Output the [x, y] coordinate of the center of the cell containing the given text.  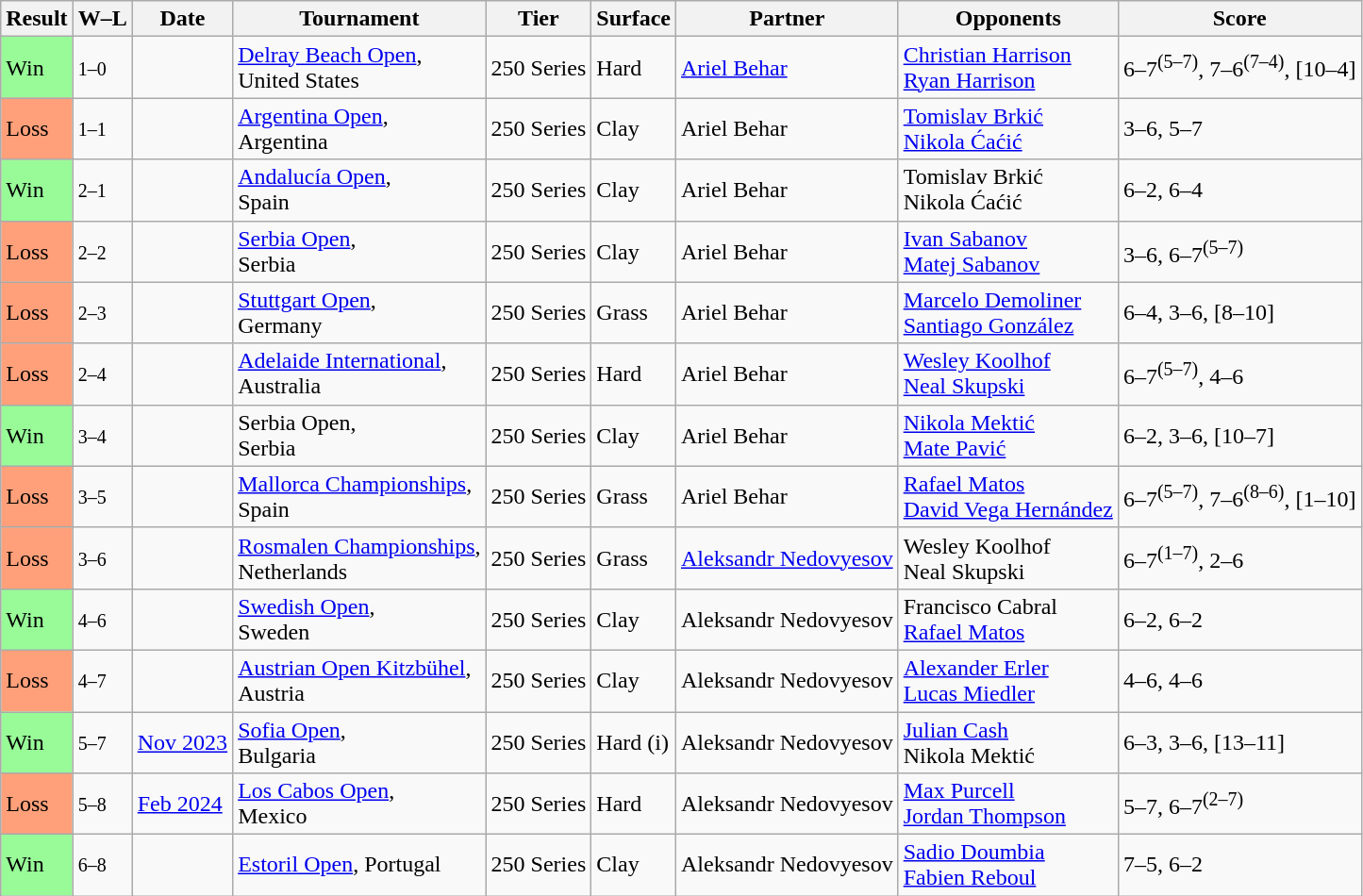
6–7(5–7), 7–6(8–6), [1–10] [1239, 496]
6–7(5–7), 7–6(7–4), [10–4] [1239, 68]
6–8 [102, 866]
Alexander Erler Lucas Miedler [1007, 681]
Los Cabos Open,Mexico [359, 804]
4–6 [102, 619]
4–6, 4–6 [1239, 681]
Argentina Open,Argentina [359, 128]
Sofia Open,Bulgaria [359, 741]
Estoril Open, Portugal [359, 866]
Marcelo Demoliner Santiago González [1007, 313]
Nov 2023 [182, 741]
6–4, 3–6, [8–10] [1239, 313]
Mallorca Championships,Spain [359, 496]
Tournament [359, 19]
1–1 [102, 128]
Rosmalen Championships,Netherlands [359, 558]
Austrian Open Kitzbühel,Austria [359, 681]
3–4 [102, 436]
Swedish Open,Sweden [359, 619]
3–6, 6–7(5–7) [1239, 251]
Tier [539, 19]
Result [37, 19]
1–0 [102, 68]
2–1 [102, 191]
6–7(1–7), 2–6 [1239, 558]
6–7(5–7), 4–6 [1239, 373]
Score [1239, 19]
Delray Beach Open,United States [359, 68]
6–2, 6–2 [1239, 619]
6–3, 3–6, [13–11] [1239, 741]
Stuttgart Open,Germany [359, 313]
Adelaide International,Australia [359, 373]
5–8 [102, 804]
Partner [787, 19]
Feb 2024 [182, 804]
Surface [634, 19]
Andalucía Open,Spain [359, 191]
Max Purcell Jordan Thompson [1007, 804]
3–6 [102, 558]
3–5 [102, 496]
Ivan Sabanov Matej Sabanov [1007, 251]
Sadio Doumbia Fabien Reboul [1007, 866]
Opponents [1007, 19]
3–6, 5–7 [1239, 128]
6–2, 6–4 [1239, 191]
2–2 [102, 251]
Rafael Matos David Vega Hernández [1007, 496]
Hard (i) [634, 741]
6–2, 3–6, [10–7] [1239, 436]
Nikola Mektić Mate Pavić [1007, 436]
2–4 [102, 373]
Francisco Cabral Rafael Matos [1007, 619]
Christian Harrison Ryan Harrison [1007, 68]
5–7, 6–7(2–7) [1239, 804]
Date [182, 19]
W–L [102, 19]
4–7 [102, 681]
5–7 [102, 741]
2–3 [102, 313]
Julian Cash Nikola Mektić [1007, 741]
7–5, 6–2 [1239, 866]
